Determine the [x, y] coordinate at the center of the cell enclosing the given text.  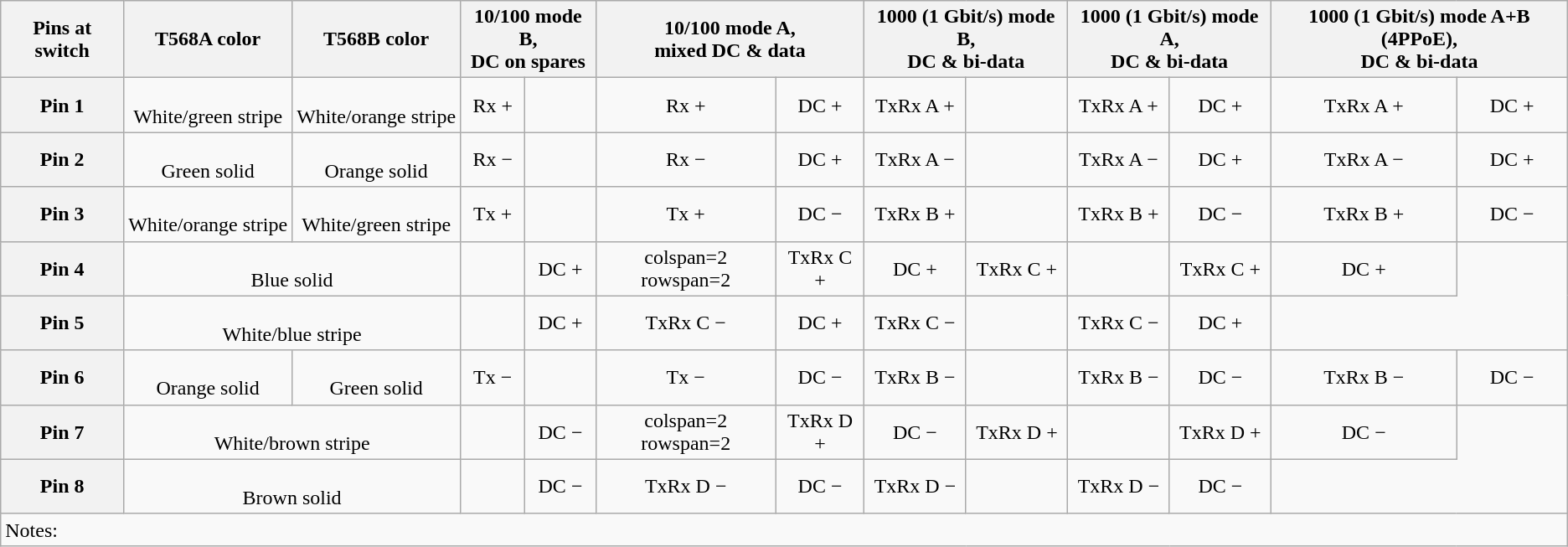
T568B color [377, 39]
Pin 4 [62, 268]
Blue solid [292, 268]
Pin 7 [62, 432]
1000 (1 Gbit/s) mode B, DC & bi-data [967, 39]
10/100 mode B, DC on spares [529, 39]
White/blue stripe [292, 323]
Pin 6 [62, 377]
Brown solid [292, 486]
Pins at switch [62, 39]
Pin 3 [62, 214]
Pin 1 [62, 106]
Pin 5 [62, 323]
T568A color [208, 39]
1000 (1 Gbit/s) mode A+B (4PPoE), DC & bi-data [1420, 39]
Pin 8 [62, 486]
1000 (1 Gbit/s) mode A, DC & bi-data [1169, 39]
Pin 2 [62, 159]
10/100 mode A, mixed DC & data [730, 39]
Notes: [784, 529]
White/brown stripe [292, 432]
